Detect which cell encompasses the target text, then output its [x, y] center coordinate. 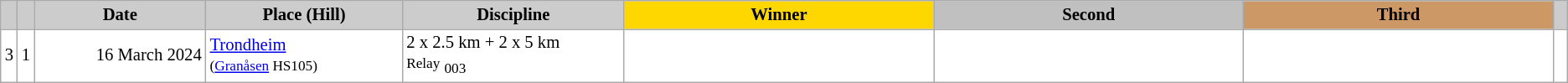
16 March 2024 [121, 55]
Discipline [513, 14]
Third [1399, 14]
3 [9, 55]
Winner [779, 14]
1 [26, 55]
Place (Hill) [305, 14]
Trondheim(Granåsen HS105) [305, 55]
Second [1089, 14]
2 x 2.5 km + 2 x 5 kmRelay 003 [513, 55]
Date [121, 14]
